Return [x, y] of the center of cell containing provided text 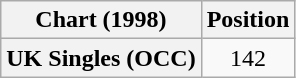
Chart (1998) [101, 20]
142 [248, 58]
Position [248, 20]
UK Singles (OCC) [101, 58]
